From the cell containing the given text, extract its center point as (X, Y) coordinate. 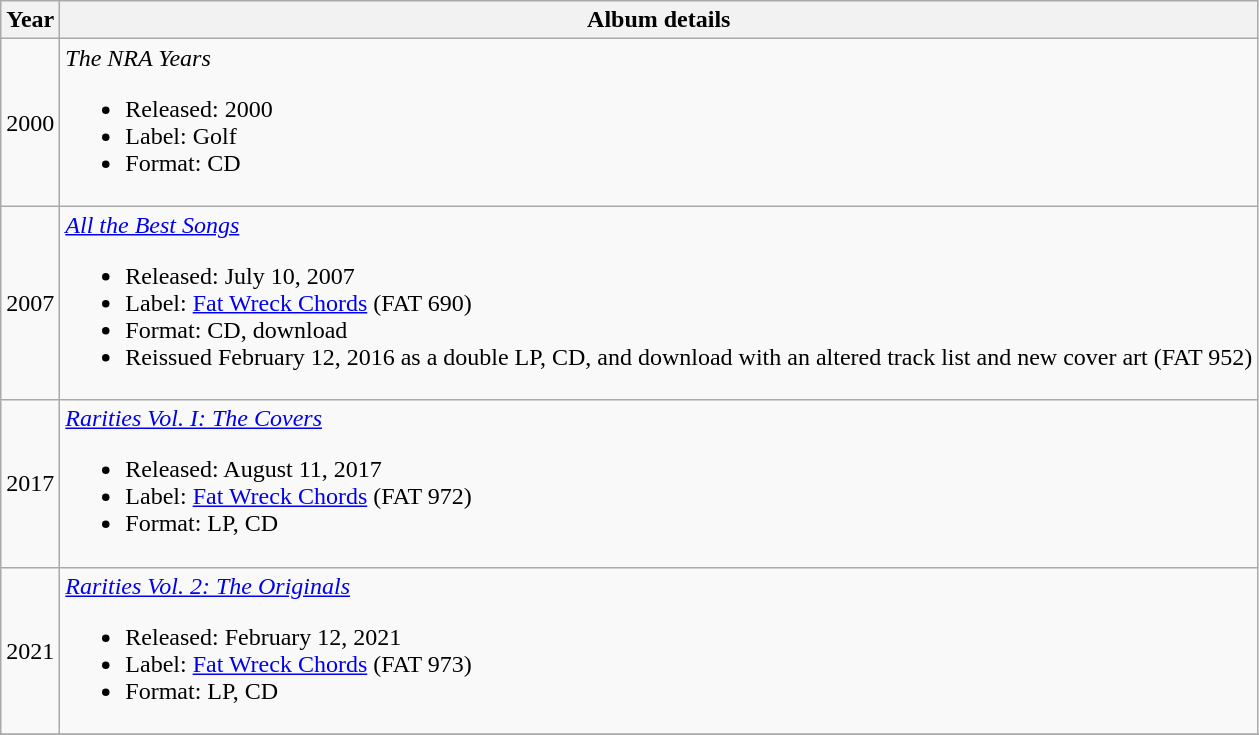
Album details (659, 20)
Year (30, 20)
The NRA YearsReleased: 2000Label: GolfFormat: CD (659, 122)
2021 (30, 650)
Rarities Vol. I: The CoversReleased: August 11, 2017Label: Fat Wreck Chords (FAT 972)Format: LP, CD (659, 484)
2000 (30, 122)
2007 (30, 303)
Rarities Vol. 2: The OriginalsReleased: February 12, 2021Label: Fat Wreck Chords (FAT 973)Format: LP, CD (659, 650)
2017 (30, 484)
